Return the [x, y] coordinate for the center point of the cell that contains the specified text.  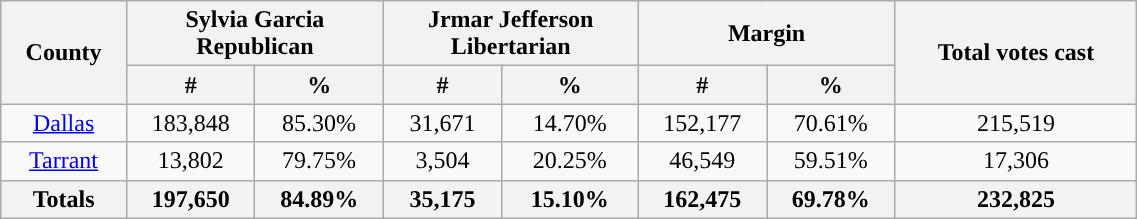
69.78% [831, 199]
Jrmar JeffersonLibertarian [510, 34]
13,802 [190, 161]
15.10% [570, 199]
3,504 [442, 161]
20.25% [570, 161]
59.51% [831, 161]
152,177 [702, 123]
17,306 [1016, 161]
46,549 [702, 161]
232,825 [1016, 199]
31,671 [442, 123]
183,848 [190, 123]
14.70% [570, 123]
79.75% [319, 161]
197,650 [190, 199]
County [64, 52]
Margin [766, 34]
Total votes cast [1016, 52]
85.30% [319, 123]
215,519 [1016, 123]
35,175 [442, 199]
Tarrant [64, 161]
70.61% [831, 123]
84.89% [319, 199]
Totals [64, 199]
162,475 [702, 199]
Sylvia GarciaRepublican [254, 34]
Dallas [64, 123]
